Capture the cell that displays the provided text and extract its (X, Y) central coordinate. 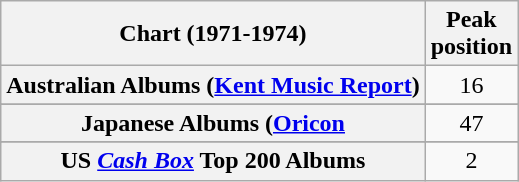
Peakposition (471, 34)
16 (471, 85)
Australian Albums (Kent Music Report) (213, 85)
47 (471, 123)
Japanese Albums (Oricon (213, 123)
Chart (1971-1974) (213, 34)
2 (471, 161)
US Cash Box Top 200 Albums (213, 161)
